Scan for the cell matching the given text and deliver its (x, y) coordinate at center. 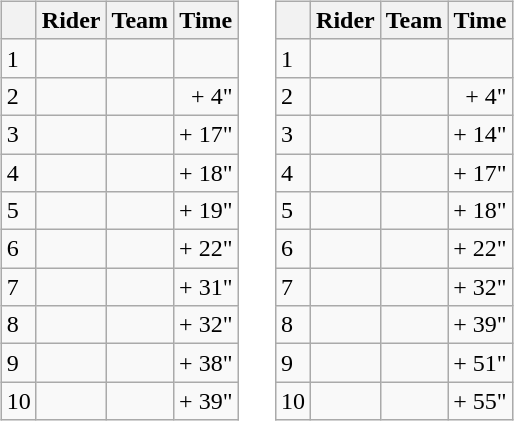
+ 55" (480, 401)
+ 19" (206, 211)
+ 38" (206, 363)
+ 31" (206, 287)
+ 14" (480, 134)
+ 51" (480, 363)
